Pinpoint the cell where the given text exists, returning its [x, y] midpoint coordinate. 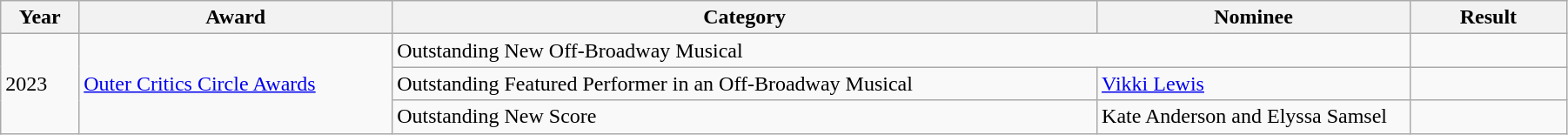
Result [1488, 17]
Outstanding New Score [745, 117]
Year [40, 17]
Outer Critics Circle Awards [236, 84]
Outstanding New Off-Broadway Musical [901, 51]
Nominee [1254, 17]
Category [745, 17]
Vikki Lewis [1254, 84]
Award [236, 17]
2023 [40, 84]
Outstanding Featured Performer in an Off-Broadway Musical [745, 84]
Kate Anderson and Elyssa Samsel [1254, 117]
